Search for the cell housing the specified text and yield its (X, Y) center coordinate. 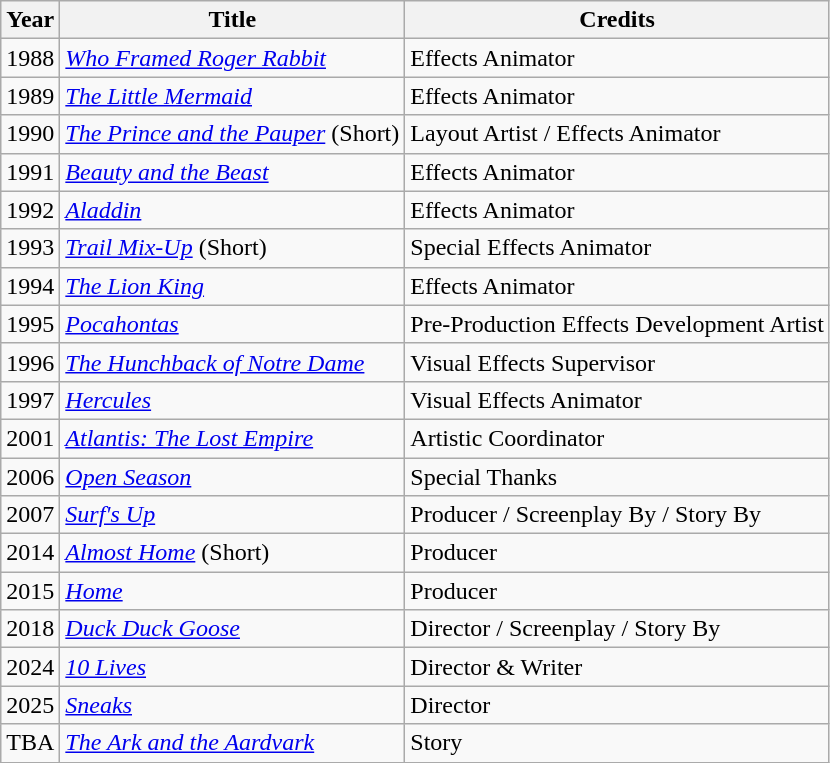
Trail Mix-Up (Short) (232, 248)
Home (232, 591)
Pocahontas (232, 324)
Credits (618, 20)
2007 (30, 515)
2014 (30, 553)
1995 (30, 324)
Visual Effects Supervisor (618, 362)
The Ark and the Aardvark (232, 743)
1988 (30, 58)
1993 (30, 248)
TBA (30, 743)
Special Effects Animator (618, 248)
Director (618, 705)
2006 (30, 477)
Who Framed Roger Rabbit (232, 58)
Story (618, 743)
The Lion King (232, 286)
1994 (30, 286)
Surf's Up (232, 515)
Visual Effects Animator (618, 400)
Hercules (232, 400)
Layout Artist / Effects Animator (618, 134)
Atlantis: The Lost Empire (232, 438)
Open Season (232, 477)
Beauty and the Beast (232, 172)
Title (232, 20)
1992 (30, 210)
The Little Mermaid (232, 96)
1991 (30, 172)
Almost Home (Short) (232, 553)
10 Lives (232, 667)
2024 (30, 667)
2015 (30, 591)
The Prince and the Pauper (Short) (232, 134)
Pre-Production Effects Development Artist (618, 324)
1996 (30, 362)
Artistic Coordinator (618, 438)
The Hunchback of Notre Dame (232, 362)
Special Thanks (618, 477)
1990 (30, 134)
Duck Duck Goose (232, 629)
2001 (30, 438)
1997 (30, 400)
Director & Writer (618, 667)
2025 (30, 705)
2018 (30, 629)
Aladdin (232, 210)
Year (30, 20)
Sneaks (232, 705)
Producer / Screenplay By / Story By (618, 515)
1989 (30, 96)
Director / Screenplay / Story By (618, 629)
